Extract the (x, y) coordinate from the center of the cell holding the provided text.  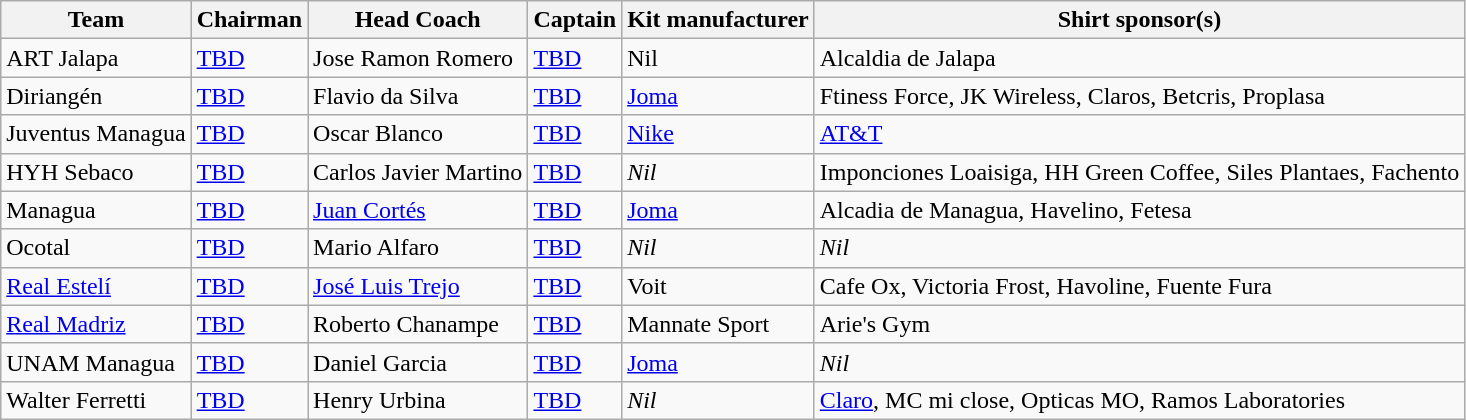
Managua (96, 210)
Walter Ferretti (96, 400)
AT&T (1139, 134)
Roberto Chanampe (418, 324)
Juan Cortés (418, 210)
Cafe Ox, Victoria Frost, Havoline, Fuente Fura (1139, 286)
UNAM Managua (96, 362)
Chairman (249, 20)
Diriangén (96, 96)
Arie's Gym (1139, 324)
ART Jalapa (96, 58)
Mannate Sport (718, 324)
Flavio da Silva (418, 96)
Mario Alfaro (418, 248)
José Luis Trejo (418, 286)
Henry Urbina (418, 400)
Juventus Managua (96, 134)
Jose Ramon Romero (418, 58)
Alcaldia de Jalapa (1139, 58)
Captain (575, 20)
Daniel Garcia (418, 362)
Real Estelí (96, 286)
Claro, MC mi close, Opticas MO, Ramos Laboratories (1139, 400)
Nike (718, 134)
Kit manufacturer (718, 20)
Imponciones Loaisiga, HH Green Coffee, Siles Plantaes, Fachento (1139, 172)
Real Madriz (96, 324)
HYH Sebaco (96, 172)
Team (96, 20)
Alcadia de Managua, Havelino, Fetesa (1139, 210)
Voit (718, 286)
Head Coach (418, 20)
Oscar Blanco (418, 134)
Ocotal (96, 248)
Carlos Javier Martino (418, 172)
Ftiness Force, JK Wireless, Claros, Betcris, Proplasa (1139, 96)
Shirt sponsor(s) (1139, 20)
